Return the [x, y] coordinate for the center point of the cell that contains the specified text.  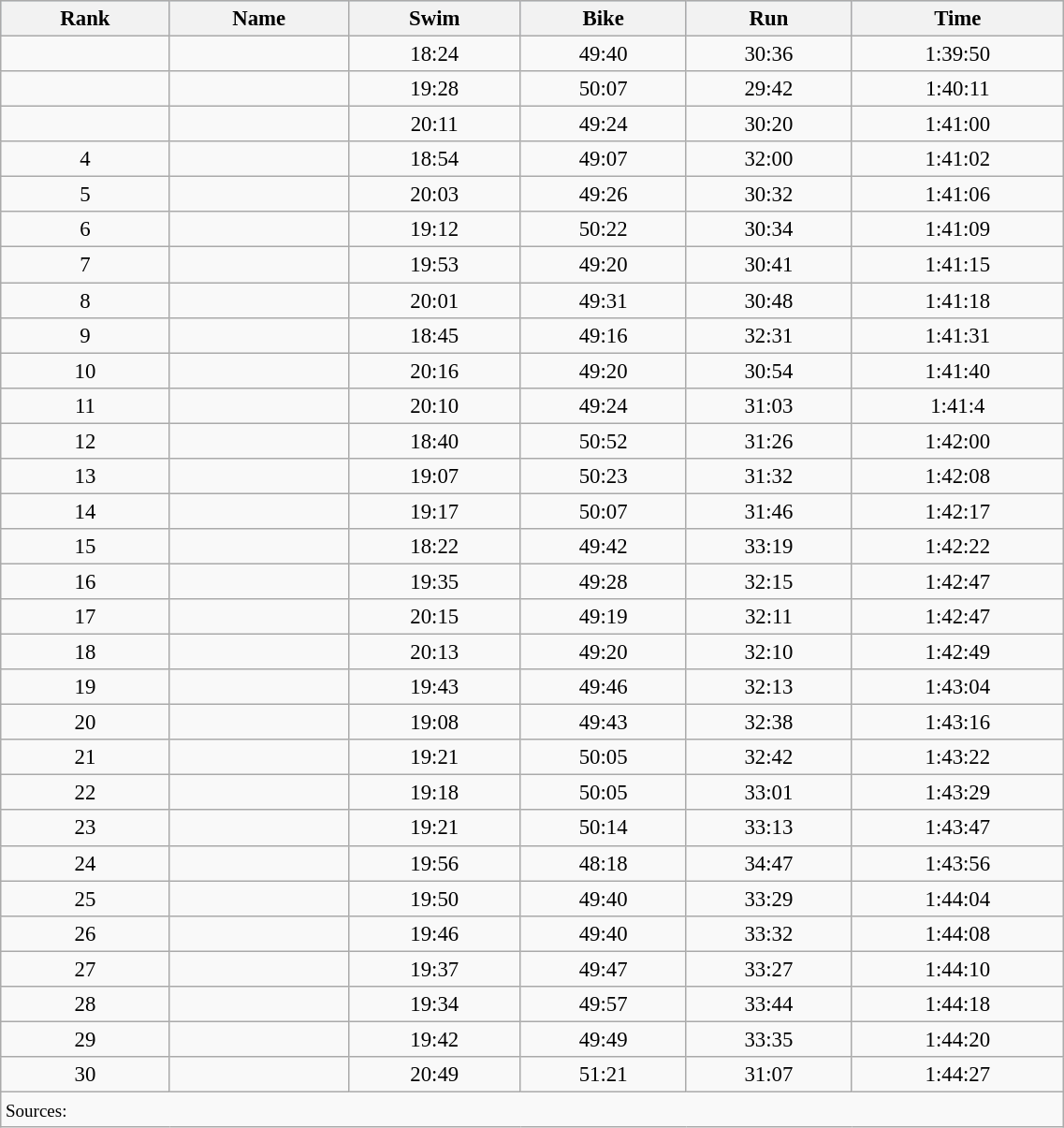
1:44:27 [958, 1075]
32:11 [769, 617]
49:26 [603, 195]
13 [85, 476]
49:46 [603, 687]
50:52 [603, 441]
29 [85, 1039]
49:47 [603, 969]
29:42 [769, 89]
19:53 [434, 265]
1:44:10 [958, 969]
1:42:17 [958, 511]
30 [85, 1075]
33:44 [769, 1004]
1:41:06 [958, 195]
49:42 [603, 547]
14 [85, 511]
49:43 [603, 723]
18:22 [434, 547]
49:16 [603, 335]
6 [85, 229]
20:16 [434, 371]
1:42:49 [958, 652]
33:19 [769, 547]
31:03 [769, 405]
25 [85, 899]
7 [85, 265]
30:20 [769, 125]
19:42 [434, 1039]
Time [958, 19]
32:38 [769, 723]
Rank [85, 19]
50:23 [603, 476]
1:44:04 [958, 899]
49:07 [603, 159]
1:43:04 [958, 687]
1:41:18 [958, 300]
34:47 [769, 863]
1:43:56 [958, 863]
20:01 [434, 300]
26 [85, 933]
33:32 [769, 933]
30:34 [769, 229]
20:15 [434, 617]
1:41:02 [958, 159]
1:42:08 [958, 476]
Swim [434, 19]
19:28 [434, 89]
16 [85, 581]
31:32 [769, 476]
49:31 [603, 300]
30:32 [769, 195]
30:48 [769, 300]
Bike [603, 19]
50:14 [603, 828]
8 [85, 300]
1:42:22 [958, 547]
20:49 [434, 1075]
19:12 [434, 229]
33:13 [769, 828]
49:19 [603, 617]
20 [85, 723]
1:44:20 [958, 1039]
32:13 [769, 687]
1:39:50 [958, 54]
19:37 [434, 969]
50:22 [603, 229]
32:42 [769, 757]
5 [85, 195]
33:29 [769, 899]
49:28 [603, 581]
19:43 [434, 687]
32:10 [769, 652]
31:46 [769, 511]
20:10 [434, 405]
19:50 [434, 899]
48:18 [603, 863]
30:36 [769, 54]
17 [85, 617]
32:00 [769, 159]
19:17 [434, 511]
18:40 [434, 441]
22 [85, 793]
15 [85, 547]
Run [769, 19]
19:35 [434, 581]
30:54 [769, 371]
31:07 [769, 1075]
1:40:11 [958, 89]
1:41:09 [958, 229]
4 [85, 159]
18:54 [434, 159]
23 [85, 828]
32:15 [769, 581]
32:31 [769, 335]
1:44:08 [958, 933]
19:08 [434, 723]
51:21 [603, 1075]
1:43:22 [958, 757]
1:43:47 [958, 828]
1:44:18 [958, 1004]
18:45 [434, 335]
1:41:4 [958, 405]
49:57 [603, 1004]
19:34 [434, 1004]
27 [85, 969]
1:41:00 [958, 125]
1:41:15 [958, 265]
18 [85, 652]
20:13 [434, 652]
49:49 [603, 1039]
33:01 [769, 793]
1:42:00 [958, 441]
24 [85, 863]
19:07 [434, 476]
21 [85, 757]
20:03 [434, 195]
1:41:31 [958, 335]
12 [85, 441]
19 [85, 687]
33:27 [769, 969]
33:35 [769, 1039]
19:56 [434, 863]
19:46 [434, 933]
28 [85, 1004]
9 [85, 335]
1:43:29 [958, 793]
1:43:16 [958, 723]
1:41:40 [958, 371]
20:11 [434, 125]
18:24 [434, 54]
Sources: [532, 1109]
10 [85, 371]
30:41 [769, 265]
19:18 [434, 793]
Name [258, 19]
31:26 [769, 441]
11 [85, 405]
